Find where the given text appears and provide that cell's center as (x, y) coordinate. 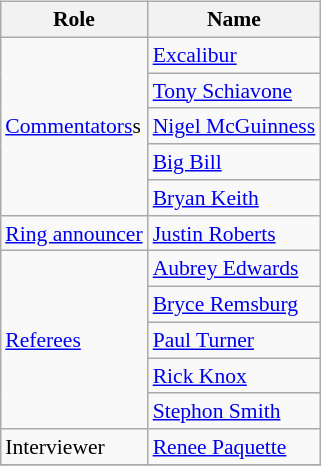
Bryce Remsburg (234, 305)
Referees (74, 340)
Interviewer (74, 447)
Renee Paquette (234, 447)
Aubrey Edwards (234, 269)
Tony Schiavone (234, 91)
Commentatorss (74, 126)
Name (234, 20)
Justin Roberts (234, 233)
Bryan Keith (234, 198)
Role (74, 20)
Excalibur (234, 55)
Rick Knox (234, 376)
Paul Turner (234, 340)
Nigel McGuinness (234, 126)
Stephon Smith (234, 411)
Big Bill (234, 162)
Ring announcer (74, 233)
